Find where the given text appears and provide that cell's center as [X, Y] coordinate. 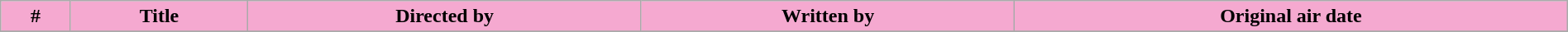
Directed by [445, 16]
Original air date [1292, 16]
# [36, 16]
Written by [827, 16]
Title [159, 16]
